Pinpoint the cell where the given text exists, returning its [X, Y] midpoint coordinate. 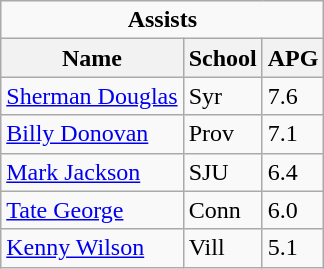
APG [293, 58]
7.1 [293, 134]
6.0 [293, 210]
6.4 [293, 172]
7.6 [293, 96]
Billy Donovan [92, 134]
Kenny Wilson [92, 248]
Name [92, 58]
5.1 [293, 248]
Mark Jackson [92, 172]
Syr [222, 96]
Assists [162, 20]
Tate George [92, 210]
School [222, 58]
Prov [222, 134]
Vill [222, 248]
Conn [222, 210]
Sherman Douglas [92, 96]
SJU [222, 172]
